Return the (X, Y) coordinate for the center point of the cell that contains the specified text.  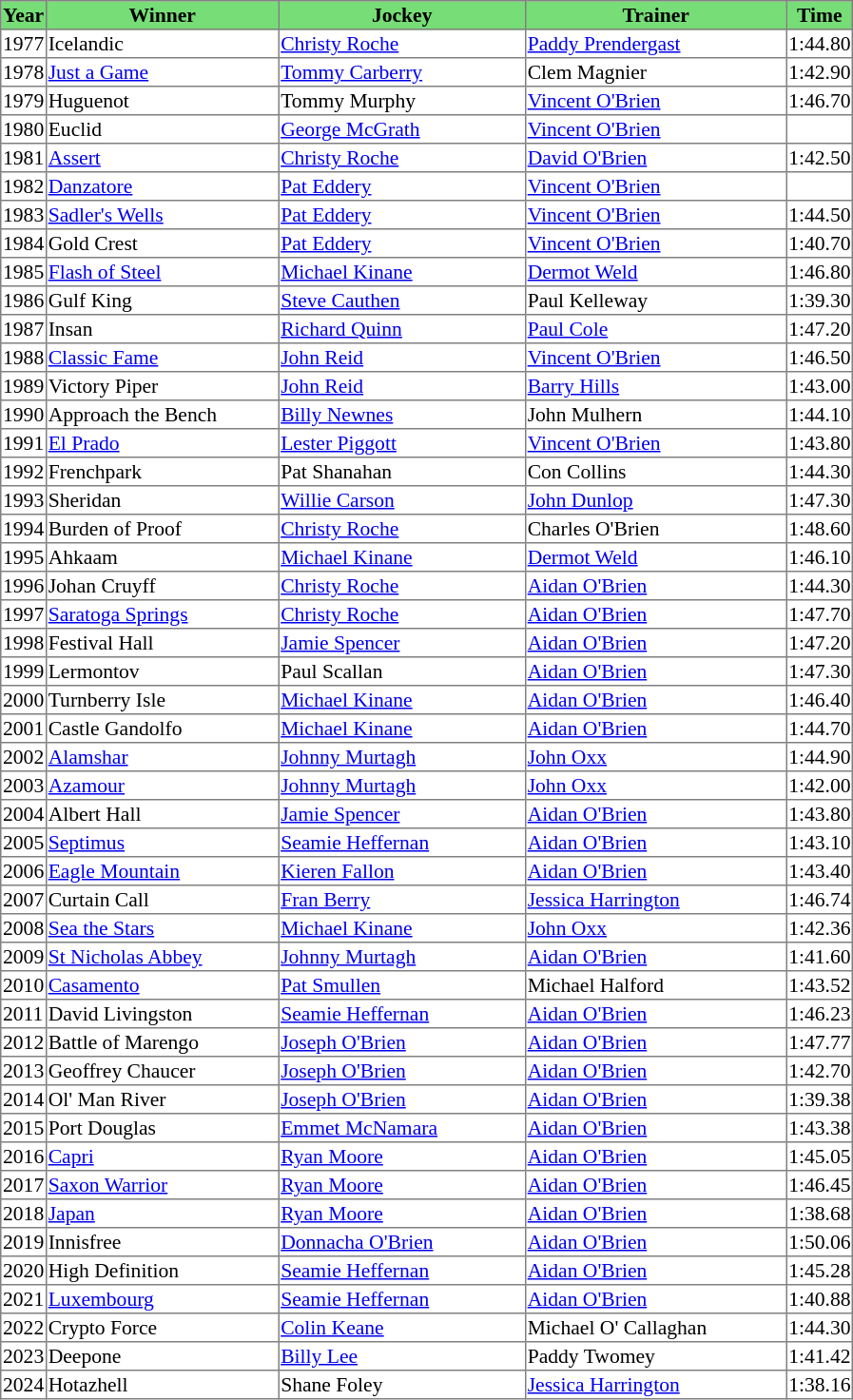
Johan Cruyff (162, 586)
Con Collins (655, 472)
Assert (162, 158)
Barry Hills (655, 386)
1992 (24, 472)
Winner (162, 15)
1:47.77 (820, 1042)
2021 (24, 1299)
Saxon Warrior (162, 1185)
Charles O'Brien (655, 529)
Gulf King (162, 301)
Michael O' Callaghan (655, 1328)
1:45.05 (820, 1157)
Japan (162, 1214)
Casamento (162, 985)
2001 (24, 729)
1:50.06 (820, 1242)
1978 (24, 72)
Innisfree (162, 1242)
2018 (24, 1214)
2005 (24, 843)
St Nicholas Abbey (162, 957)
1980 (24, 129)
1981 (24, 158)
2012 (24, 1042)
George McGrath (402, 129)
1:41.60 (820, 957)
1:46.23 (820, 1014)
1987 (24, 329)
1:43.52 (820, 985)
Septimus (162, 843)
1:42.90 (820, 72)
1:38.68 (820, 1214)
El Prado (162, 443)
Willie Carson (402, 500)
2023 (24, 1356)
1:42.50 (820, 158)
Sheridan (162, 500)
1:48.60 (820, 529)
Albert Hall (162, 814)
1989 (24, 386)
2002 (24, 757)
Saratoga Springs (162, 614)
Richard Quinn (402, 329)
Port Douglas (162, 1128)
1:44.80 (820, 44)
1:46.50 (820, 358)
2008 (24, 928)
2020 (24, 1271)
Castle Gandolfo (162, 729)
Tommy Murphy (402, 101)
1:40.70 (820, 243)
1:42.70 (820, 1071)
1:43.40 (820, 871)
Burden of Proof (162, 529)
John Dunlop (655, 500)
Ahkaam (162, 557)
1:47.70 (820, 614)
2016 (24, 1157)
1:44.90 (820, 757)
Michael Halford (655, 985)
2000 (24, 700)
Luxembourg (162, 1299)
Huguenot (162, 101)
1:46.70 (820, 101)
Approach the Bench (162, 415)
1:44.50 (820, 215)
Victory Piper (162, 386)
1996 (24, 586)
1982 (24, 186)
1991 (24, 443)
Turnberry Isle (162, 700)
Hotazhell (162, 1385)
2014 (24, 1099)
Icelandic (162, 44)
2013 (24, 1071)
High Definition (162, 1271)
John Mulhern (655, 415)
Ol' Man River (162, 1099)
David Livingston (162, 1014)
1:43.10 (820, 843)
Frenchpark (162, 472)
2006 (24, 871)
Just a Game (162, 72)
1:46.80 (820, 272)
1:46.10 (820, 557)
Trainer (655, 15)
2015 (24, 1128)
Year (24, 15)
1:46.40 (820, 700)
1:40.88 (820, 1299)
Paul Scallan (402, 671)
Battle of Marengo (162, 1042)
1:43.00 (820, 386)
Sadler's Wells (162, 215)
1988 (24, 358)
Curtain Call (162, 900)
1979 (24, 101)
Paddy Twomey (655, 1356)
1999 (24, 671)
Billy Newnes (402, 415)
Pat Shanahan (402, 472)
2004 (24, 814)
1986 (24, 301)
David O'Brien (655, 158)
Paul Kelleway (655, 301)
Deepone (162, 1356)
1995 (24, 557)
Colin Keane (402, 1328)
Steve Cauthen (402, 301)
Capri (162, 1157)
Alamshar (162, 757)
1994 (24, 529)
Fran Berry (402, 900)
Gold Crest (162, 243)
Kieren Fallon (402, 871)
2017 (24, 1185)
Time (820, 15)
Festival Hall (162, 643)
Donnacha O'Brien (402, 1242)
Azamour (162, 786)
Sea the Stars (162, 928)
1977 (24, 44)
2019 (24, 1242)
1:46.74 (820, 900)
Flash of Steel (162, 272)
1998 (24, 643)
1:39.30 (820, 301)
Jockey (402, 15)
1:44.70 (820, 729)
Emmet McNamara (402, 1128)
2007 (24, 900)
1:46.45 (820, 1185)
Shane Foley (402, 1385)
Danzatore (162, 186)
1:42.00 (820, 786)
Paul Cole (655, 329)
1:41.42 (820, 1356)
2022 (24, 1328)
Paddy Prendergast (655, 44)
1:42.36 (820, 928)
2024 (24, 1385)
1997 (24, 614)
Classic Fame (162, 358)
Tommy Carberry (402, 72)
Lester Piggott (402, 443)
Insan (162, 329)
Geoffrey Chaucer (162, 1071)
2011 (24, 1014)
1:45.28 (820, 1271)
Pat Smullen (402, 985)
1993 (24, 500)
Clem Magnier (655, 72)
1983 (24, 215)
1:39.38 (820, 1099)
2009 (24, 957)
1990 (24, 415)
2003 (24, 786)
Lermontov (162, 671)
Billy Lee (402, 1356)
1:43.38 (820, 1128)
1985 (24, 272)
Eagle Mountain (162, 871)
2010 (24, 985)
1:44.10 (820, 415)
Euclid (162, 129)
1984 (24, 243)
Crypto Force (162, 1328)
1:38.16 (820, 1385)
